Capture the cell that displays the provided text and extract its [X, Y] central coordinate. 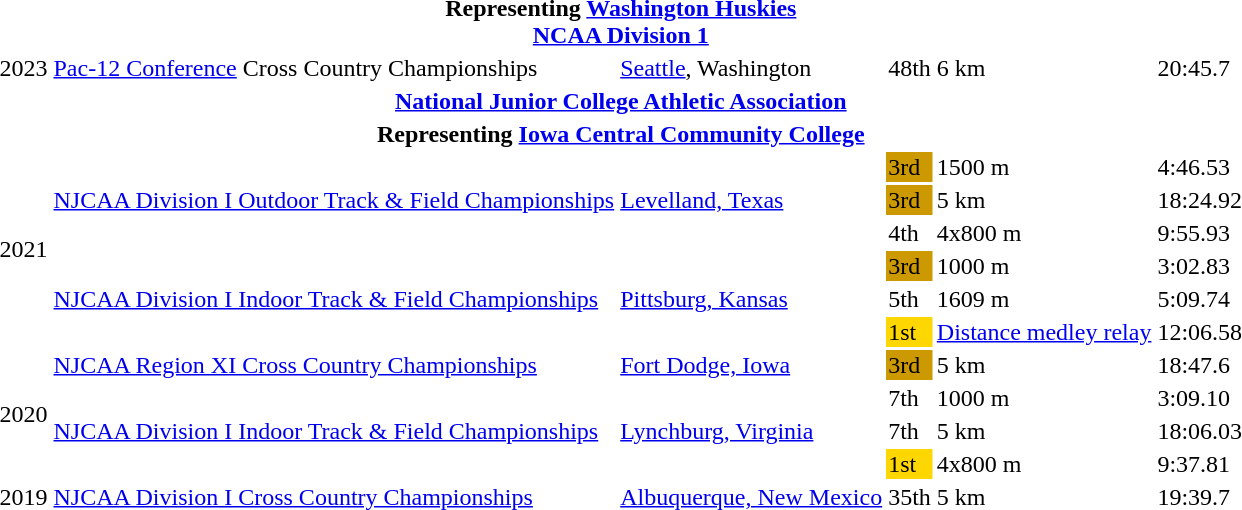
Lynchburg, Virginia [752, 431]
Seattle, Washington [752, 68]
4th [910, 233]
48th [910, 68]
5th [910, 299]
6 km [1044, 68]
Distance medley relay [1044, 332]
Levelland, Texas [752, 200]
Fort Dodge, Iowa [752, 365]
NJCAA Region XI Cross Country Championships [334, 365]
Pittsburg, Kansas [752, 299]
1609 m [1044, 299]
1500 m [1044, 167]
Pac-12 Conference Cross Country Championships [334, 68]
NJCAA Division I Outdoor Track & Field Championships [334, 200]
